From the cell containing the given text, extract its center point as [x, y] coordinate. 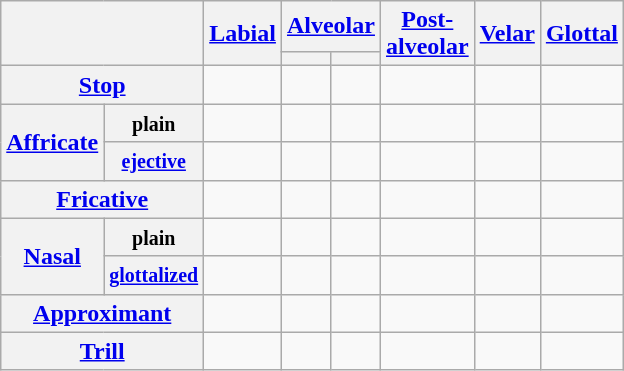
Affricate [52, 142]
glottalized [154, 275]
Stop [102, 85]
Alveolar [330, 26]
Velar [507, 34]
Labial [243, 34]
Fricative [102, 199]
ejective [154, 161]
Post-alveolar [427, 34]
Trill [102, 351]
Approximant [102, 313]
Nasal [52, 256]
Glottal [582, 34]
